Identify which cell holds the provided text, then report its [X, Y] central coordinate. 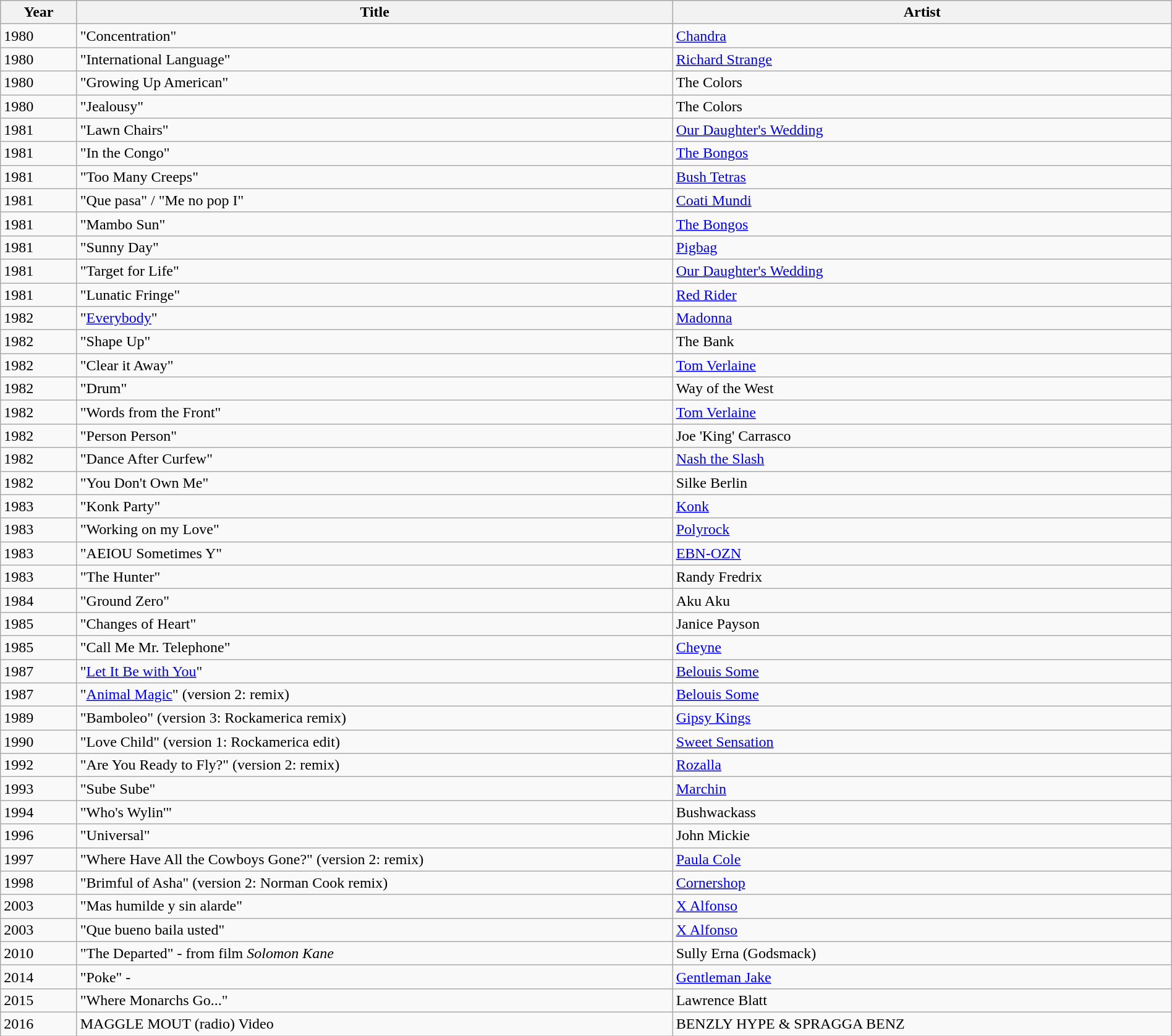
Gipsy Kings [922, 718]
"Jealousy" [375, 106]
2016 [38, 1024]
Richard Strange [922, 59]
Chandra [922, 36]
Year [38, 12]
Konk [922, 506]
"In the Congo" [375, 153]
1997 [38, 859]
Paula Cole [922, 859]
"Bamboleo" (version 3: Rockamerica remix) [375, 718]
Janice Payson [922, 624]
"The Departed" - from film Solomon Kane [375, 953]
2010 [38, 953]
"Let It Be with You" [375, 671]
"International Language" [375, 59]
Silke Berlin [922, 483]
1993 [38, 789]
"Too Many Creeps" [375, 177]
"AEIOU Sometimes Y" [375, 553]
"Words from the Front" [375, 412]
Coati Mundi [922, 200]
Rozalla [922, 765]
"Shape Up" [375, 342]
Artist [922, 12]
"Que pasa" / "Me no pop I" [375, 200]
"Brimful of Asha" (version 2: Norman Cook remix) [375, 883]
"Lunatic Fringe" [375, 295]
BENZLY HYPE & SPRAGGA BENZ [922, 1024]
1990 [38, 742]
"Que bueno baila usted" [375, 930]
Randy Fredrix [922, 577]
Lawrence Blatt [922, 1000]
Marchin [922, 789]
"Target for Life" [375, 271]
1989 [38, 718]
"Mas humilde y sin alarde" [375, 906]
"Where Monarchs Go..." [375, 1000]
Nash the Slash [922, 459]
Cornershop [922, 883]
"Call Me Mr. Telephone" [375, 647]
"Who's Wylin'" [375, 812]
"Konk Party" [375, 506]
Sweet Sensation [922, 742]
"Poke" - [375, 977]
"Sube Sube" [375, 789]
1996 [38, 836]
1984 [38, 600]
"Love Child" (version 1: Rockamerica edit) [375, 742]
"Animal Magic" (version 2: remix) [375, 695]
"Sunny Day" [375, 247]
"Drum" [375, 389]
"Person Person" [375, 436]
MAGGLE MOUT (radio) Video [375, 1024]
1998 [38, 883]
The Bank [922, 342]
Way of the West [922, 389]
"Dance After Curfew" [375, 459]
Cheyne [922, 647]
Pigbag [922, 247]
"Everybody" [375, 318]
Madonna [922, 318]
Gentleman Jake [922, 977]
"Where Have All the Cowboys Gone?" (version 2: remix) [375, 859]
"Growing Up American" [375, 83]
Polyrock [922, 530]
Aku Aku [922, 600]
"Universal" [375, 836]
"Working on my Love" [375, 530]
"Clear it Away" [375, 365]
2014 [38, 977]
John Mickie [922, 836]
"The Hunter" [375, 577]
"Concentration" [375, 36]
"Lawn Chairs" [375, 130]
Sully Erna (Godsmack) [922, 953]
"Ground Zero" [375, 600]
"Are You Ready to Fly?" (version 2: remix) [375, 765]
Bushwackass [922, 812]
Title [375, 12]
1994 [38, 812]
2015 [38, 1000]
Red Rider [922, 295]
"You Don't Own Me" [375, 483]
EBN-OZN [922, 553]
"Mambo Sun" [375, 224]
Joe 'King' Carrasco [922, 436]
"Changes of Heart" [375, 624]
1992 [38, 765]
Bush Tetras [922, 177]
